For the text-containing cell, return its midpoint in (X, Y) coordinate format. 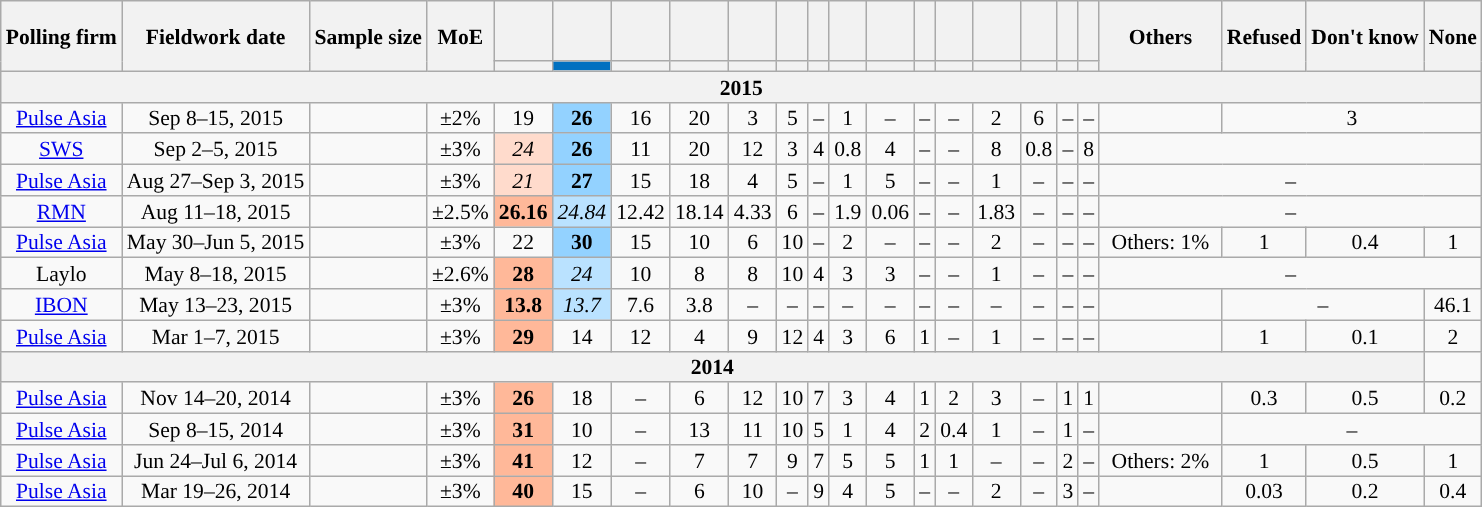
Laylo (62, 274)
3.8 (700, 304)
Sep 8–15, 2015 (216, 118)
Aug 11–18, 2015 (216, 212)
MoE (460, 36)
1.9 (848, 212)
27 (582, 180)
21 (524, 180)
May 8–18, 2015 (216, 274)
Jun 24–Jul 6, 2014 (216, 460)
±2% (460, 118)
13.8 (524, 304)
RMN (62, 212)
None (1453, 36)
Others: 2% (1160, 460)
IBON (62, 304)
Fieldwork date (216, 36)
Mar 1–7, 2015 (216, 336)
24.84 (582, 212)
4.33 (753, 212)
±2.5% (460, 212)
46.1 (1453, 304)
SWS (62, 150)
0.3 (1264, 398)
Polling firm (62, 36)
May 30–Jun 5, 2015 (216, 242)
Sample size (368, 36)
Don't know (1364, 36)
13.7 (582, 304)
0.06 (890, 212)
28 (524, 274)
18.14 (700, 212)
2014 (712, 366)
Sep 8–15, 2014 (216, 430)
Nov 14–20, 2014 (216, 398)
31 (524, 430)
22 (524, 242)
7.6 (640, 304)
2015 (742, 86)
Mar 19–26, 2014 (216, 492)
0.03 (1264, 492)
41 (524, 460)
Refused (1264, 36)
Others: 1% (1160, 242)
Aug 27–Sep 3, 2015 (216, 180)
May 13–23, 2015 (216, 304)
26.16 (524, 212)
±2.6% (460, 274)
19 (524, 118)
13 (700, 430)
Others (1160, 36)
14 (582, 336)
12.42 (640, 212)
30 (582, 242)
1.83 (996, 212)
Sep 2–5, 2015 (216, 150)
0.1 (1364, 336)
29 (524, 336)
16 (640, 118)
40 (524, 492)
